Capture the cell that displays the provided text and extract its (x, y) central coordinate. 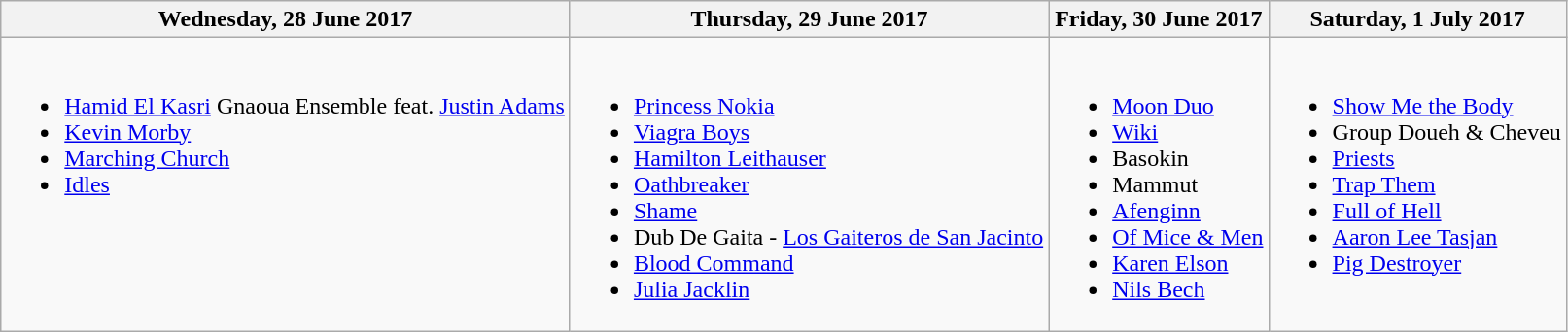
Thursday, 29 June 2017 (809, 19)
Hamid El Kasri Gnaoua Ensemble feat. Justin AdamsKevin MorbyMarching ChurchIdles (286, 184)
Show Me the BodyGroup Doueh & CheveuPriestsTrap ThemFull of HellAaron Lee TasjanPig Destroyer (1417, 184)
Saturday, 1 July 2017 (1417, 19)
Moon DuoWikiBasokinMammutAfenginnOf Mice & MenKaren ElsonNils Bech (1159, 184)
Wednesday, 28 June 2017 (286, 19)
Princess NokiaViagra BoysHamilton LeithauserOathbreakerShameDub De Gaita - Los Gaiteros de San JacintoBlood CommandJulia Jacklin (809, 184)
Friday, 30 June 2017 (1159, 19)
